Identify which cell holds the provided text, then report its (X, Y) central coordinate. 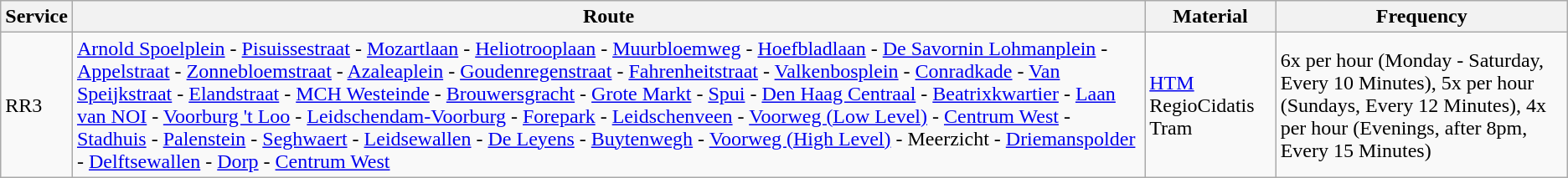
6x per hour (Monday - Saturday, Every 10 Minutes), 5x per hour (Sundays, Every 12 Minutes), 4x per hour (Evenings, after 8pm, Every 15 Minutes) (1421, 105)
Route (608, 17)
RR3 (37, 105)
Material (1210, 17)
Service (37, 17)
Frequency (1421, 17)
HTM RegioCidatis Tram (1210, 105)
